Output the [X, Y] coordinate of the center of the cell containing the given text.  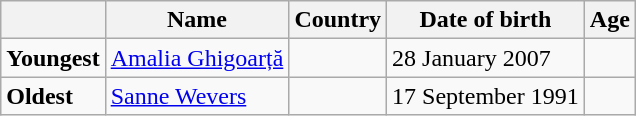
Oldest [53, 96]
Name [197, 20]
Age [610, 20]
28 January 2007 [486, 58]
Amalia Ghigoarță [197, 58]
17 September 1991 [486, 96]
Date of birth [486, 20]
Country [338, 20]
Youngest [53, 58]
Sanne Wevers [197, 96]
